Output the [x, y] coordinate of the center of the cell containing the given text.  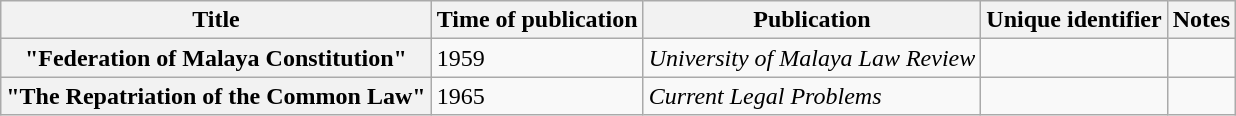
Time of publication [537, 20]
Publication [812, 20]
Current Legal Problems [812, 96]
Unique identifier [1074, 20]
1965 [537, 96]
University of Malaya Law Review [812, 58]
Title [216, 20]
"Federation of Malaya Constitution" [216, 58]
Notes [1201, 20]
1959 [537, 58]
"The Repatriation of the Common Law" [216, 96]
